Determine the [x, y] coordinate at the center of the cell enclosing the given text.  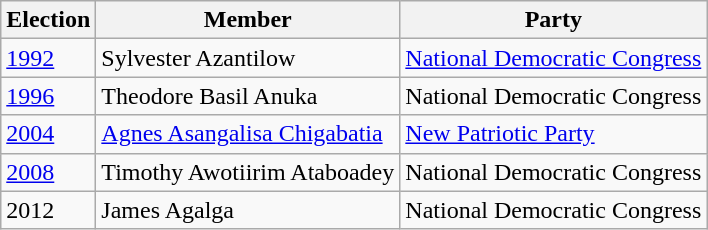
James Agalga [248, 210]
Sylvester Azantilow [248, 58]
2004 [48, 134]
2012 [48, 210]
1992 [48, 58]
Theodore Basil Anuka [248, 96]
Party [554, 20]
Agnes Asangalisa Chigabatia [248, 134]
Member [248, 20]
Timothy Awotiirim Ataboadey [248, 172]
New Patriotic Party [554, 134]
Election [48, 20]
2008 [48, 172]
1996 [48, 96]
